Identify which cell holds the provided text, then report its [X, Y] central coordinate. 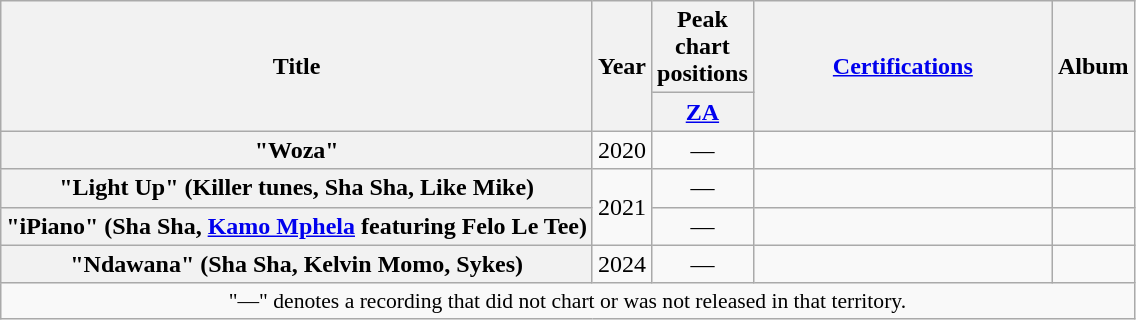
Certifications [902, 66]
Album [1093, 66]
"Woza" [297, 150]
"iPiano" (Sha Sha, Kamo Mphela featuring Felo Le Tee) [297, 226]
2024 [622, 264]
Year [622, 66]
Title [297, 66]
"Ndawana" (Sha Sha, Kelvin Momo, Sykes) [297, 264]
Peak chart positions [703, 47]
"Light Up" (Killer tunes, Sha Sha, Like Mike) [297, 188]
2021 [622, 207]
"—" denotes a recording that did not chart or was not released in that territory. [568, 301]
ZA [703, 112]
2020 [622, 150]
